Extract the (X, Y) coordinate from the center of the cell holding the provided text.  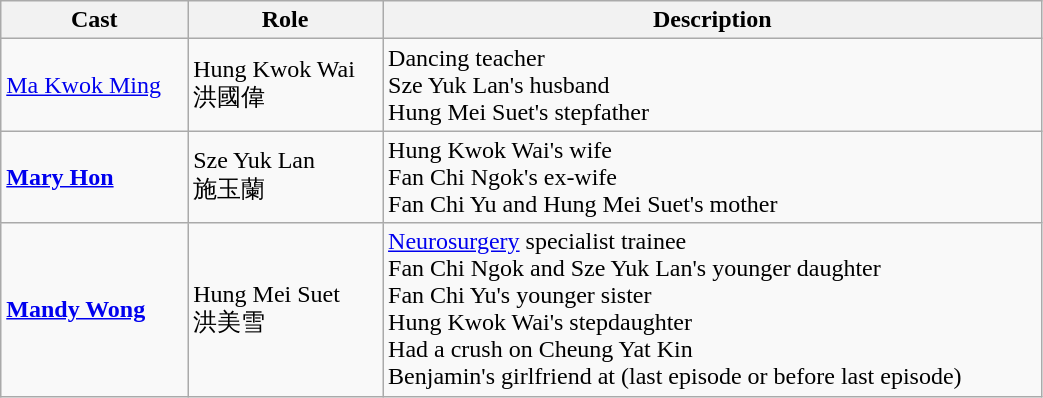
Dancing teacherSze Yuk Lan's husbandHung Mei Suet's stepfather (713, 85)
Description (713, 20)
Mary Hon (94, 177)
Sze Yuk Lan施玉蘭 (286, 177)
Cast (94, 20)
Hung Mei Suet洪美雪 (286, 310)
Hung Kwok Wai洪國偉 (286, 85)
Ma Kwok Ming (94, 85)
Mandy Wong (94, 310)
Role (286, 20)
Hung Kwok Wai's wifeFan Chi Ngok's ex-wifeFan Chi Yu and Hung Mei Suet's mother (713, 177)
